Capture the cell that displays the provided text and extract its [x, y] central coordinate. 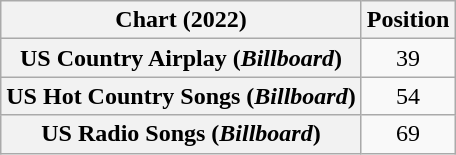
Chart (2022) [181, 20]
69 [408, 134]
US Country Airplay (Billboard) [181, 58]
US Hot Country Songs (Billboard) [181, 96]
US Radio Songs (Billboard) [181, 134]
Position [408, 20]
54 [408, 96]
39 [408, 58]
